Provide the (x, y) coordinate of the cell's center where the given text is located.  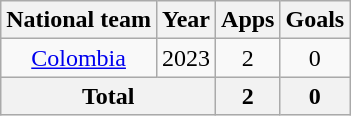
2023 (186, 58)
Colombia (79, 58)
Goals (315, 20)
Total (108, 96)
Apps (248, 20)
National team (79, 20)
Year (186, 20)
